Pinpoint the cell where the given text exists, returning its (x, y) midpoint coordinate. 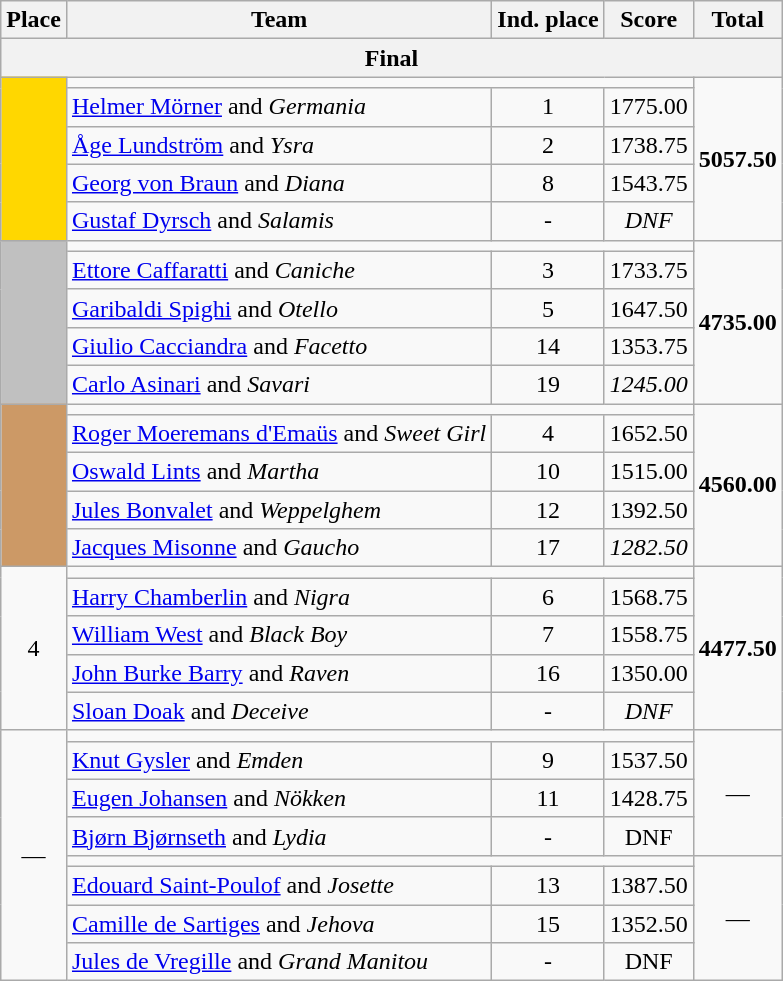
Helmer Mörner and Germania (278, 107)
16 (548, 673)
Final (392, 58)
Carlo Asinari and Savari (278, 384)
1775.00 (648, 107)
4560.00 (738, 486)
12 (548, 510)
14 (548, 346)
Score (648, 20)
Bjørn Bjørnseth and Lydia (278, 836)
Total (738, 20)
Åge Lundström and Ysra (278, 145)
9 (548, 760)
Camille de Sartiges and Jehova (278, 923)
4735.00 (738, 322)
Edouard Saint-Poulof and Josette (278, 885)
John Burke Barry and Raven (278, 673)
Jules de Vregille and Grand Manitou (278, 962)
Sloan Doak and Deceive (278, 711)
19 (548, 384)
Roger Moeremans d'Emaüs and Sweet Girl (278, 434)
6 (548, 597)
Place (34, 20)
1282.50 (648, 548)
1652.50 (648, 434)
Giulio Cacciandra and Facetto (278, 346)
15 (548, 923)
3 (548, 270)
1647.50 (648, 308)
Eugen Johansen and Nökken (278, 798)
1245.00 (648, 384)
Oswald Lints and Martha (278, 472)
7 (548, 635)
10 (548, 472)
8 (548, 183)
2 (548, 145)
1733.75 (648, 270)
1738.75 (648, 145)
1387.50 (648, 885)
Jules Bonvalet and Weppelghem (278, 510)
1352.50 (648, 923)
William West and Black Boy (278, 635)
1 (548, 107)
5 (548, 308)
11 (548, 798)
1558.75 (648, 635)
1568.75 (648, 597)
17 (548, 548)
1543.75 (648, 183)
4477.50 (738, 648)
1428.75 (648, 798)
Garibaldi Spighi and Otello (278, 308)
Jacques Misonne and Gaucho (278, 548)
Ettore Caffaratti and Caniche (278, 270)
1392.50 (648, 510)
13 (548, 885)
Georg von Braun and Diana (278, 183)
Harry Chamberlin and Nigra (278, 597)
Team (278, 20)
1515.00 (648, 472)
Gustaf Dyrsch and Salamis (278, 221)
1353.75 (648, 346)
1537.50 (648, 760)
Knut Gysler and Emden (278, 760)
1350.00 (648, 673)
5057.50 (738, 158)
Ind. place (548, 20)
